For the text-containing cell, return its midpoint in [x, y] coordinate format. 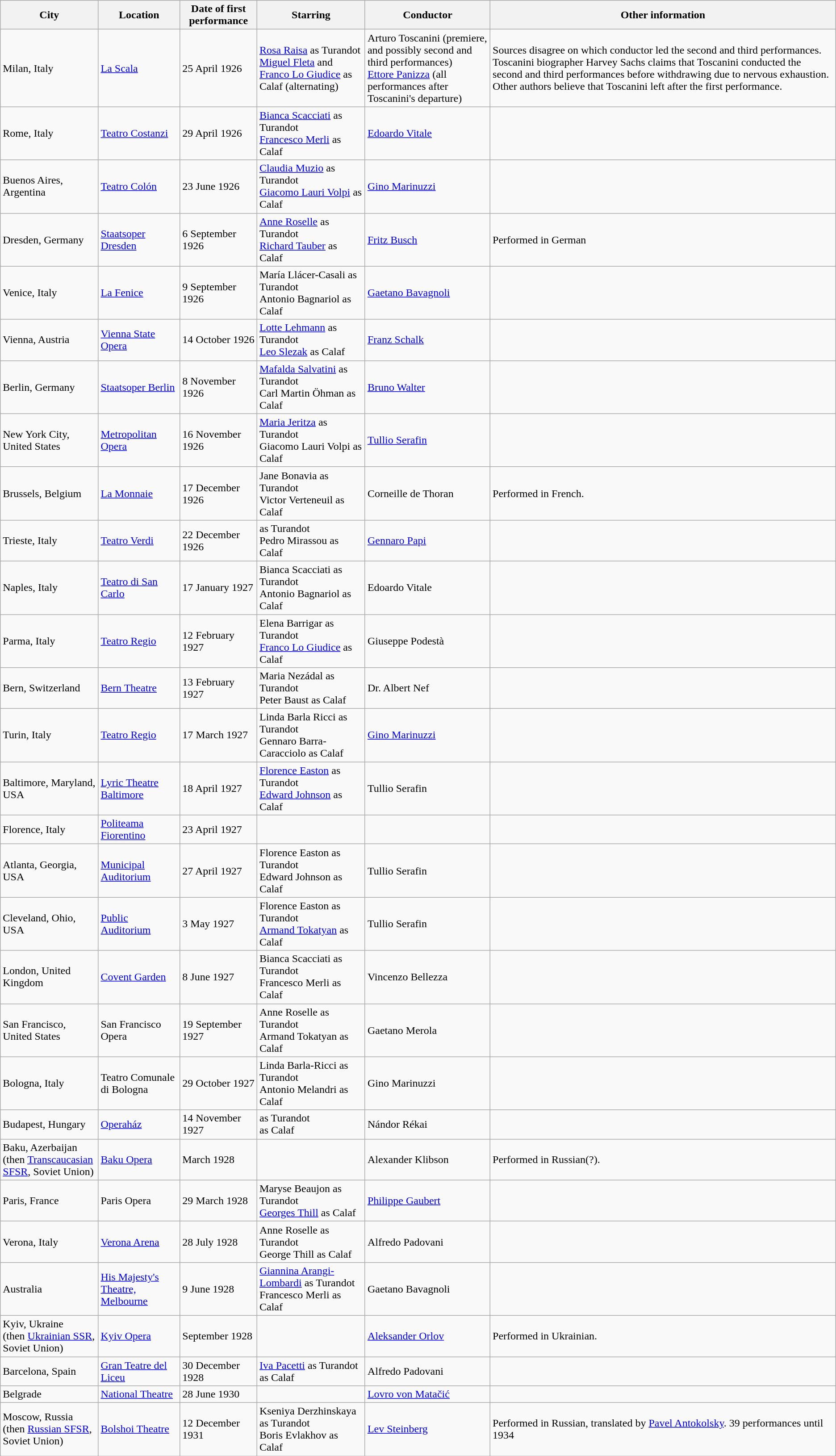
as TurandotPedro Mirassou as Calaf [311, 540]
Starring [311, 15]
12 February 1927 [219, 641]
National Theatre [139, 1394]
17 March 1927 [219, 735]
Staatsoper Berlin [139, 387]
9 June 1928 [219, 1289]
Fritz Busch [427, 239]
Bern Theatre [139, 688]
Venice, Italy [49, 293]
Kseniya Derzhinskaya as TurandotBoris Evlakhov as Calaf [311, 1429]
3 May 1927 [219, 924]
Elena Barrigar as TurandotFranco Lo Giudice as Calaf [311, 641]
Teatro Verdi [139, 540]
13 February 1927 [219, 688]
12 December 1931 [219, 1429]
Jane Bonavia as TurandotVictor Verteneuil as Calaf [311, 493]
8 November 1926 [219, 387]
Cleveland, Ohio, USA [49, 924]
Lyric Theatre Baltimore [139, 789]
Mafalda Salvatini as TurandotCarl Martin Öhman as Calaf [311, 387]
9 September 1926 [219, 293]
Covent Garden [139, 977]
Moscow, Russia(then Russian SFSR, Soviet Union) [49, 1429]
Arturo Toscanini (premiere, and possibly second and third performances)Ettore Panizza (all performances after Toscanini's departure) [427, 68]
8 June 1927 [219, 977]
March 1928 [219, 1159]
Verona, Italy [49, 1242]
Performed in Ukrainian. [663, 1336]
Staatsoper Dresden [139, 239]
17 December 1926 [219, 493]
Other information [663, 15]
25 April 1926 [219, 68]
September 1928 [219, 1336]
Maria Jeritza as TurandotGiacomo Lauri Volpi as Calaf [311, 440]
Kyiv Opera [139, 1336]
Nándor Rékai [427, 1125]
Claudia Muzio as TurandotGiacomo Lauri Volpi as Calaf [311, 187]
23 April 1927 [219, 830]
Operaház [139, 1125]
16 November 1926 [219, 440]
Teatro di San Carlo [139, 588]
Performed in Russian(?). [663, 1159]
Florence Easton as TurandotArmand Tokatyan as Calaf [311, 924]
María Llácer-Casali as TurandotAntonio Bagnariol as Calaf [311, 293]
Atlanta, Georgia, USA [49, 871]
Kyiv, Ukraine(then Ukrainian SSR, Soviet Union) [49, 1336]
14 October 1926 [219, 340]
Maryse Beaujon as TurandotGeorges Thill as Calaf [311, 1201]
Baltimore, Maryland, USA [49, 789]
Lovro von Matačić [427, 1394]
Franz Schalk [427, 340]
Giannina Arangi-Lombardi as TurandotFrancesco Merli as Calaf [311, 1289]
Lev Steinberg [427, 1429]
Linda Barla-Ricci as TurandotAntonio Melandri as Calaf [311, 1084]
14 November 1927 [219, 1125]
Teatro Comunale di Bologna [139, 1084]
Giuseppe Podestà [427, 641]
Verona Arena [139, 1242]
Maria Nezádal as TurandotPeter Baust as Calaf [311, 688]
Conductor [427, 15]
Linda Barla Ricci as TurandotGennaro Barra-Caracciolo as Calaf [311, 735]
Trieste, Italy [49, 540]
Bologna, Italy [49, 1084]
Barcelona, Spain [49, 1371]
30 December 1928 [219, 1371]
Teatro Costanzi [139, 133]
Dr. Albert Nef [427, 688]
La Scala [139, 68]
29 March 1928 [219, 1201]
Rome, Italy [49, 133]
His Majesty's Theatre, Melbourne [139, 1289]
18 April 1927 [219, 789]
Bianca Scacciati as TurandotAntonio Bagnariol as Calaf [311, 588]
Milan, Italy [49, 68]
27 April 1927 [219, 871]
Bolshoi Theatre [139, 1429]
Location [139, 15]
Performed in Russian, translated by Pavel Antokolsky. 39 performances until 1934 [663, 1429]
Australia [49, 1289]
Rosa Raisa as TurandotMiguel Fleta and Franco Lo Giudice as Calaf (alternating) [311, 68]
Metropolitan Opera [139, 440]
Belgrade [49, 1394]
23 June 1926 [219, 187]
Teatro Colón [139, 187]
Brussels, Belgium [49, 493]
Budapest, Hungary [49, 1125]
28 June 1930 [219, 1394]
London, United Kingdom [49, 977]
Aleksander Orlov [427, 1336]
Alexander Klibson [427, 1159]
City [49, 15]
Politeama Fiorentino [139, 830]
Bern, Switzerland [49, 688]
Lotte Lehmann as TurandotLeo Slezak as Calaf [311, 340]
La Fenice [139, 293]
29 October 1927 [219, 1084]
19 September 1927 [219, 1030]
28 July 1928 [219, 1242]
6 September 1926 [219, 239]
Public Auditorium [139, 924]
Vincenzo Bellezza [427, 977]
Dresden, Germany [49, 239]
Gaetano Merola [427, 1030]
San Francisco, United States [49, 1030]
Turin, Italy [49, 735]
Paris Opera [139, 1201]
Date of first performance [219, 15]
Anne Roselle as TurandotGeorge Thill as Calaf [311, 1242]
Corneille de Thoran [427, 493]
as Turandot as Calaf [311, 1125]
Gran Teatre del Liceu [139, 1371]
Performed in German [663, 239]
Anne Roselle as TurandotRichard Tauber as Calaf [311, 239]
Philippe Gaubert [427, 1201]
29 April 1926 [219, 133]
Buenos Aires, Argentina [49, 187]
Paris, France [49, 1201]
Iva Pacetti as Turandot as Calaf [311, 1371]
Vienna State Opera [139, 340]
Parma, Italy [49, 641]
New York City, United States [49, 440]
Vienna, Austria [49, 340]
17 January 1927 [219, 588]
Municipal Auditorium [139, 871]
Baku, Azerbaijan(then Transcaucasian SFSR, Soviet Union) [49, 1159]
Naples, Italy [49, 588]
Berlin, Germany [49, 387]
Gennaro Papi [427, 540]
Florence, Italy [49, 830]
Performed in French. [663, 493]
Baku Opera [139, 1159]
Anne Roselle as TurandotArmand Tokatyan as Calaf [311, 1030]
La Monnaie [139, 493]
San Francisco Opera [139, 1030]
22 December 1926 [219, 540]
Bruno Walter [427, 387]
